Determine the [x, y] coordinate at the center of the cell enclosing the given text.  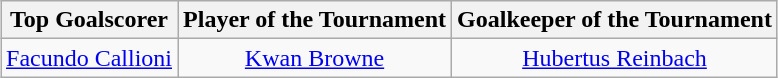
Goalkeeper of the Tournament [615, 20]
Player of the Tournament [315, 20]
Facundo Callioni [88, 58]
Top Goalscorer [88, 20]
Kwan Browne [315, 58]
Hubertus Reinbach [615, 58]
